Scan for the cell matching the given text and deliver its [X, Y] coordinate at center. 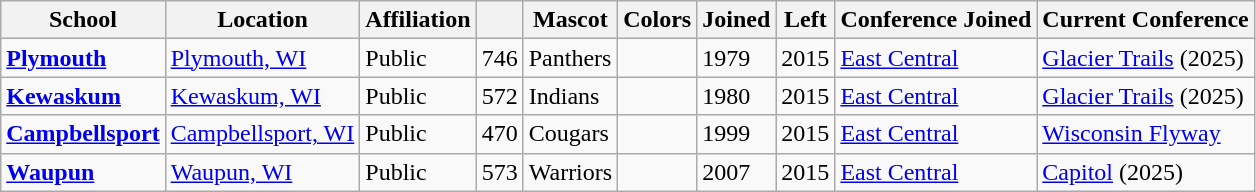
Colors [658, 20]
Location [262, 20]
Kewaskum [83, 96]
Cougars [570, 134]
Mascot [570, 20]
Campbellsport, WI [262, 134]
1980 [736, 96]
1979 [736, 58]
2007 [736, 172]
Kewaskum, WI [262, 96]
Plymouth [83, 58]
470 [500, 134]
Plymouth, WI [262, 58]
Waupun [83, 172]
Conference Joined [936, 20]
Indians [570, 96]
Joined [736, 20]
Waupun, WI [262, 172]
Left [806, 20]
Campbellsport [83, 134]
Warriors [570, 172]
572 [500, 96]
Affiliation [418, 20]
Wisconsin Flyway [1146, 134]
School [83, 20]
573 [500, 172]
Panthers [570, 58]
Capitol (2025) [1146, 172]
1999 [736, 134]
746 [500, 58]
Current Conference [1146, 20]
